Find where the given text appears and provide that cell's center as (x, y) coordinate. 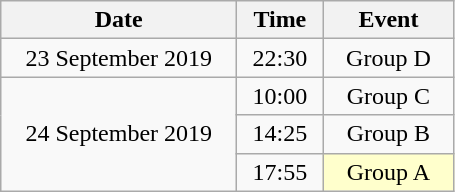
22:30 (280, 58)
17:55 (280, 172)
24 September 2019 (119, 134)
10:00 (280, 96)
Group C (388, 96)
Group B (388, 134)
Group A (388, 172)
Date (119, 20)
Event (388, 20)
14:25 (280, 134)
Group D (388, 58)
Time (280, 20)
23 September 2019 (119, 58)
